For the text-containing cell, return its midpoint in (X, Y) coordinate format. 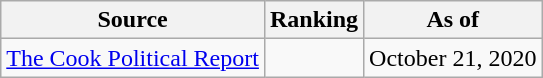
As of (453, 20)
Ranking (314, 20)
The Cook Political Report (133, 58)
Source (133, 20)
October 21, 2020 (453, 58)
